From the cell containing the given text, extract its center point as [x, y] coordinate. 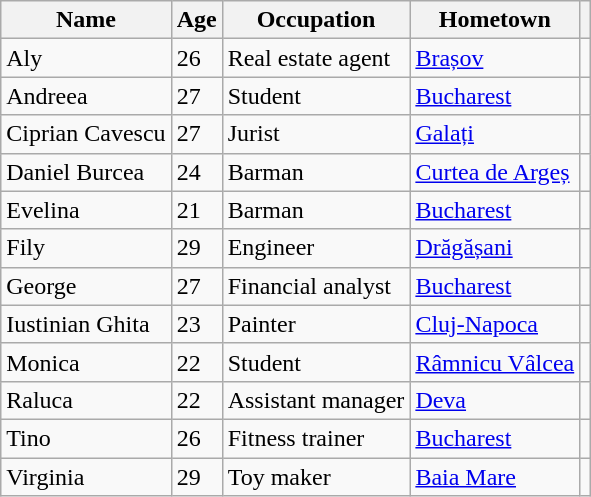
Drăgășani [495, 248]
Age [196, 20]
Cluj-Napoca [495, 324]
Financial analyst [316, 286]
Monica [86, 362]
24 [196, 172]
Galați [495, 134]
Baia Mare [495, 477]
Daniel Burcea [86, 172]
Raluca [86, 400]
Andreea [86, 96]
Deva [495, 400]
Curtea de Argeș [495, 172]
Brașov [495, 58]
Engineer [316, 248]
Fitness trainer [316, 438]
Fily [86, 248]
23 [196, 324]
21 [196, 210]
Name [86, 20]
Virginia [86, 477]
Toy maker [316, 477]
Aly [86, 58]
Iustinian Ghita [86, 324]
Ciprian Cavescu [86, 134]
George [86, 286]
Occupation [316, 20]
Tino [86, 438]
Painter [316, 324]
Assistant manager [316, 400]
Râmnicu Vâlcea [495, 362]
Evelina [86, 210]
Real estate agent [316, 58]
Jurist [316, 134]
Hometown [495, 20]
